Identify which cell holds the provided text, then report its (X, Y) central coordinate. 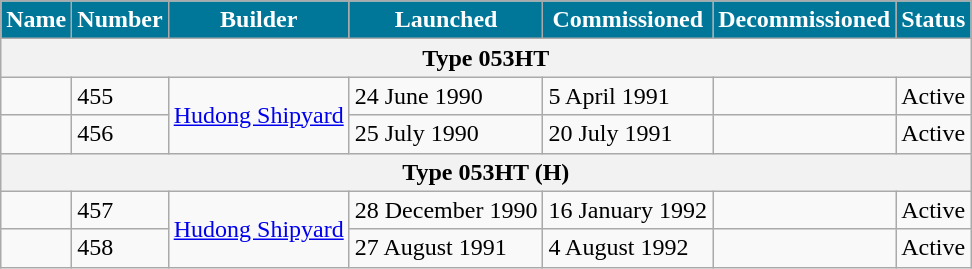
5 April 1991 (628, 96)
4 August 1992 (628, 248)
455 (120, 96)
Status (934, 20)
25 July 1990 (446, 134)
Type 053HT (486, 58)
Decommissioned (804, 20)
16 January 1992 (628, 210)
27 August 1991 (446, 248)
Number (120, 20)
20 July 1991 (628, 134)
Type 053HT (H) (486, 172)
457 (120, 210)
24 June 1990 (446, 96)
Builder (258, 20)
Name (36, 20)
Commissioned (628, 20)
28 December 1990 (446, 210)
458 (120, 248)
Launched (446, 20)
456 (120, 134)
